Find where the given text appears and provide that cell's center as [x, y] coordinate. 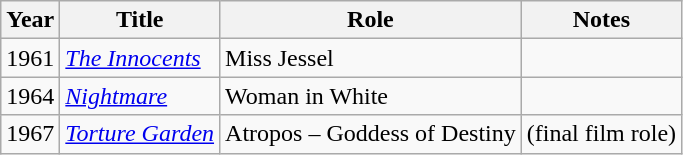
Miss Jessel [371, 58]
(final film role) [601, 134]
Woman in White [371, 96]
Role [371, 20]
Year [30, 20]
Torture Garden [140, 134]
1964 [30, 96]
Atropos – Goddess of Destiny [371, 134]
1961 [30, 58]
Notes [601, 20]
Title [140, 20]
The Innocents [140, 58]
Nightmare [140, 96]
1967 [30, 134]
